Return [x, y] of the center of cell containing provided text 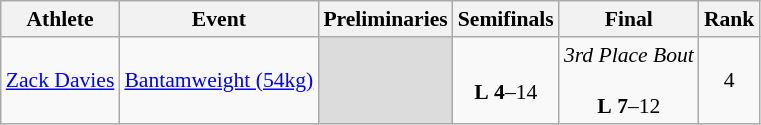
Final [629, 19]
Preliminaries [385, 19]
Athlete [60, 19]
Rank [730, 19]
3rd Place Bout L 7–12 [629, 80]
Bantamweight (54kg) [218, 80]
Zack Davies [60, 80]
L 4–14 [506, 80]
Event [218, 19]
4 [730, 80]
Semifinals [506, 19]
